Return [X, Y] of the center of cell containing provided text 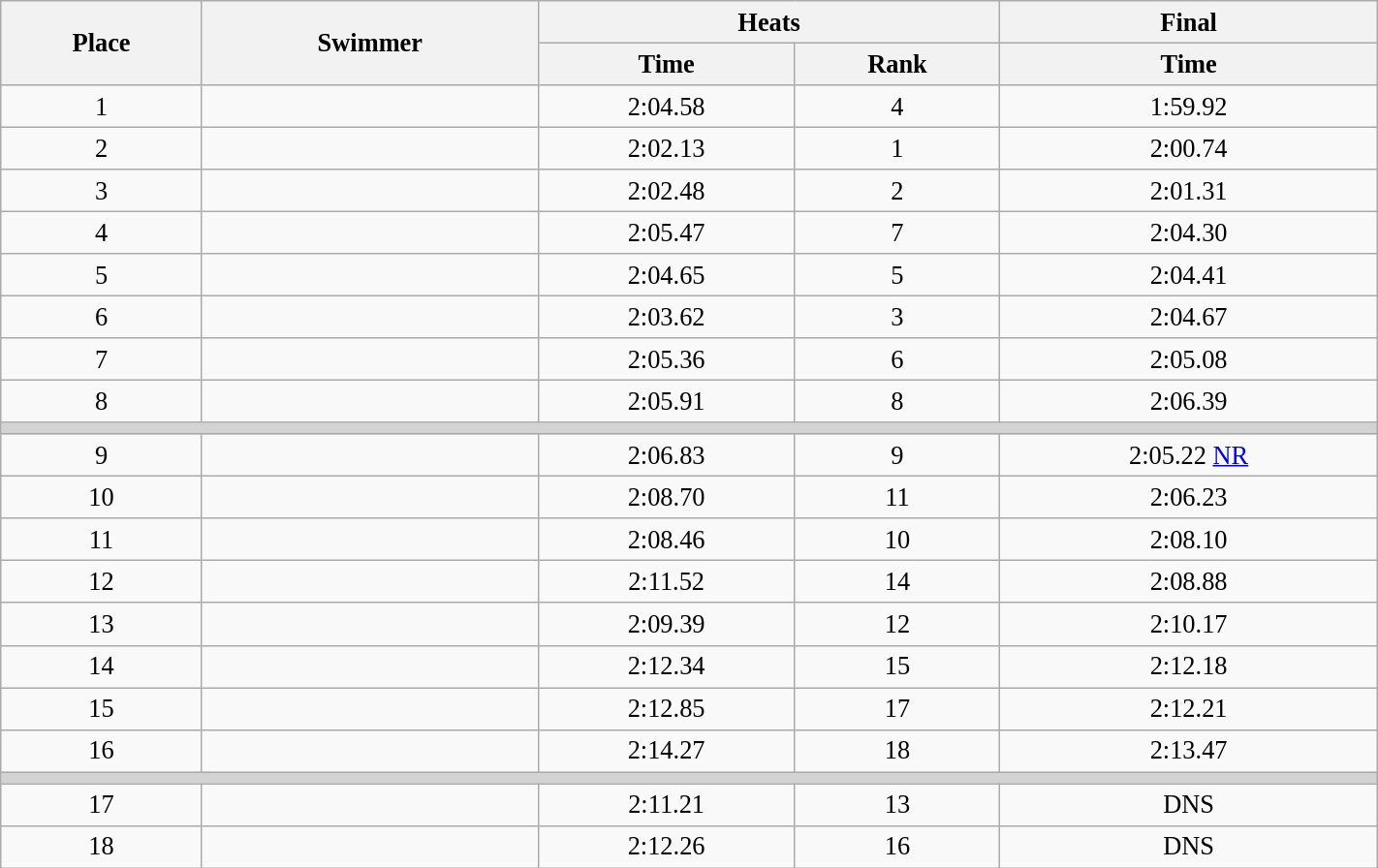
2:14.27 [667, 751]
2:05.91 [667, 401]
Final [1188, 21]
2:09.39 [667, 624]
2:01.31 [1188, 191]
Place [102, 43]
2:08.10 [1188, 540]
1:59.92 [1188, 106]
2:04.58 [667, 106]
2:12.26 [667, 847]
2:12.18 [1188, 666]
2:10.17 [1188, 624]
2:04.65 [667, 275]
2:12.21 [1188, 708]
Swimmer [370, 43]
2:12.85 [667, 708]
2:06.83 [667, 455]
2:05.47 [667, 232]
2:02.48 [667, 191]
2:04.41 [1188, 275]
Rank [897, 64]
2:03.62 [667, 317]
2:05.08 [1188, 359]
2:00.74 [1188, 148]
2:06.23 [1188, 497]
2:04.30 [1188, 232]
2:08.70 [667, 497]
2:11.52 [667, 581]
2:11.21 [667, 804]
2:08.88 [1188, 581]
2:06.39 [1188, 401]
2:04.67 [1188, 317]
2:05.36 [667, 359]
2:12.34 [667, 666]
2:05.22 NR [1188, 455]
2:13.47 [1188, 751]
2:02.13 [667, 148]
2:08.46 [667, 540]
Heats [769, 21]
